Pinpoint the cell where the given text exists, returning its (x, y) midpoint coordinate. 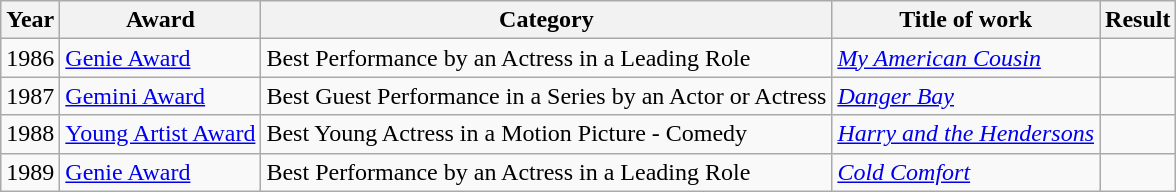
1988 (30, 134)
Cold Comfort (966, 172)
Award (160, 20)
Result (1138, 20)
My American Cousin (966, 58)
Harry and the Hendersons (966, 134)
Best Guest Performance in a Series by an Actor or Actress (546, 96)
1986 (30, 58)
Year (30, 20)
Best Young Actress in a Motion Picture - Comedy (546, 134)
Title of work (966, 20)
Danger Bay (966, 96)
Category (546, 20)
1989 (30, 172)
Gemini Award (160, 96)
1987 (30, 96)
Young Artist Award (160, 134)
